Identify which cell holds the provided text, then report its [X, Y] central coordinate. 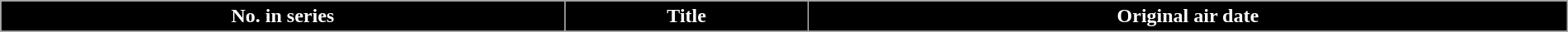
No. in series [283, 16]
Title [686, 16]
Original air date [1188, 16]
